Return the [X, Y] coordinate for the center point of the cell that contains the specified text.  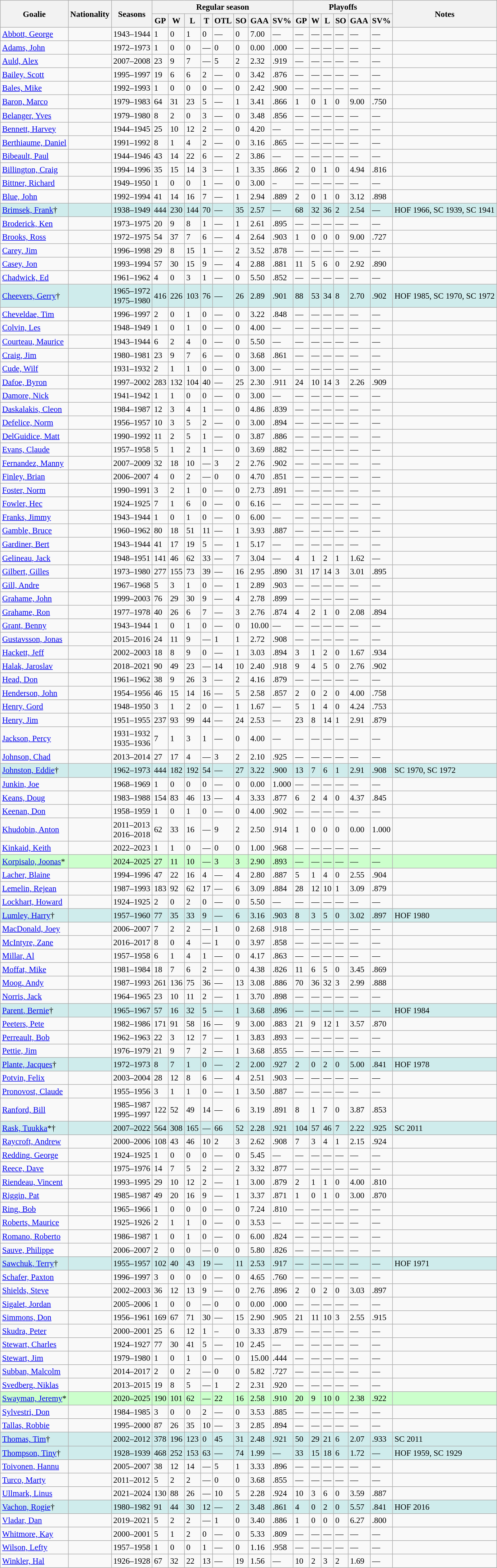
Bailey, Scott [35, 75]
Keenan, Don [35, 811]
Notes [444, 14]
3.12 [359, 196]
2.73 [260, 490]
1944–1945 [132, 129]
1980–1981 [132, 355]
.857 [282, 693]
Thompson, Tiny† [35, 1453]
Gelineau, Jack [35, 558]
Colvin, Les [35, 328]
Winkler, Hal [35, 1561]
103 [192, 296]
.881 [282, 264]
2.10 [260, 757]
3.35 [260, 169]
1931–19321935–1936 [132, 738]
93 [176, 720]
1973–1975 [132, 223]
Grahame, John [35, 598]
Sylvestri, Don [35, 1412]
HOF 1966, SC 1939, SC 1941 [444, 210]
.856 [282, 115]
Broderick, Ken [35, 223]
2024–2025 [132, 861]
Goalie [35, 14]
2.15 [359, 1142]
Shields, Steve [35, 1291]
2.07 [359, 1439]
.851 [282, 477]
.871 [282, 1196]
153 [192, 1453]
Craig, Jim [35, 355]
Korpisalo, Joonas* [35, 861]
.858 [282, 943]
2.31 [260, 1385]
47 [160, 875]
Lumley, Harry† [35, 916]
.865 [282, 142]
.914 [282, 830]
Redding, George [35, 1155]
Ring, Bob [35, 1209]
5.17 [260, 544]
Tallas, Robbie [35, 1426]
1931–1932 [132, 368]
2.38 [359, 1399]
1967–1968 [132, 585]
.968 [282, 848]
2.64 [260, 237]
.904 [382, 875]
Gustavsson, Jonas [35, 639]
Jackson, Percy [35, 738]
5.33 [260, 1534]
101 [176, 1399]
1983–1988 [132, 798]
1941–1942 [132, 396]
Swayman, Jeremy* [35, 1399]
3.69 [260, 450]
7.24 [260, 1209]
2.50 [260, 830]
4.70 [260, 477]
283 [160, 382]
45 [223, 1439]
2.32 [260, 61]
5.80 [260, 1250]
2011–2012 [132, 1480]
1979–1983 [132, 102]
99 [192, 720]
1968–1969 [132, 784]
1975–1976 [132, 1169]
2.26 [359, 382]
Henderson, John [35, 693]
.915 [382, 1318]
2.95 [260, 571]
1993–1995 [132, 1182]
3.41 [260, 102]
Franks, Jimmy [35, 517]
3.59 [359, 1493]
39 [207, 571]
73 [192, 571]
Grant, Benny [35, 626]
Baron, Marco [35, 102]
1965–1966 [132, 1209]
1976–1979 [132, 1051]
.888 [382, 983]
416 [160, 296]
Roberts, Maurice [35, 1223]
2.40 [260, 666]
1.62 [359, 558]
.845 [382, 798]
2005–2006 [132, 1304]
Moog, Andy [35, 983]
2.45 [260, 1345]
Vachon, Rogie† [35, 1507]
53 [315, 296]
564 [160, 1128]
1944–1946 [132, 156]
2002–2012 [132, 1439]
155 [176, 571]
1948–1949 [132, 328]
.901 [282, 296]
1.00 [260, 848]
Subban, Malcolm [35, 1372]
Dafoe, Byron [35, 382]
Blue, John [35, 196]
108 [160, 1142]
1993–1994 [132, 264]
Whitmore, Kay [35, 1534]
2022–2023 [132, 848]
2.61 [260, 223]
1977–1978 [132, 612]
SC 1970, SC 1972 [444, 771]
123 [192, 1439]
3.32 [260, 1169]
75 [192, 983]
.889 [282, 196]
Riendeau, Vincent [35, 1182]
Raycroft, Andrew [35, 1142]
Carey, Jim [35, 251]
Cheveldae, Tim [35, 314]
.816 [382, 169]
Parent, Bernie† [35, 1010]
74 [241, 1453]
3.93 [260, 531]
1949–1950 [132, 183]
4.38 [260, 970]
1926–1928 [132, 1561]
37 [176, 237]
Brimsek, Frank† [35, 210]
HOF 1980 [444, 916]
.853 [382, 1110]
2.54 [359, 210]
3.70 [260, 997]
468 [160, 1453]
64 [160, 102]
50 [301, 1439]
Gilbert, Gilles [35, 571]
237 [160, 720]
Junkin, Joe [35, 784]
58 [192, 1024]
Belanger, Yves [35, 115]
.958 [282, 1547]
Grahame, Ron [35, 612]
1925–1926 [132, 1223]
1957–1960 [132, 916]
3.02 [359, 916]
Chadwick, Ed [35, 278]
.824 [282, 1236]
3.97 [260, 943]
Evans, Claude [35, 450]
1965–1967 [132, 1010]
2.08 [359, 612]
1995–1997 [132, 75]
1962–1973 [132, 771]
3.45 [359, 970]
171 [160, 1024]
.863 [282, 956]
1985–1987 [132, 1196]
2016–2017 [132, 943]
Fernandez, Manny [35, 463]
130 [160, 1493]
.444 [282, 1358]
3.04 [260, 558]
.905 [282, 1318]
.750 [382, 102]
1992–1993 [132, 88]
HOF 1985, SC 1970, SC 1972 [444, 296]
378 [160, 1439]
2007–2022 [132, 1128]
HOF 1984 [444, 1010]
Skudra, Peter [35, 1331]
3.57 [359, 1024]
Regular season [223, 7]
1962–1963 [132, 1037]
165 [192, 1128]
.852 [282, 278]
2.42 [260, 88]
4.16 [260, 680]
4.24 [359, 707]
.933 [382, 1439]
HOF 1978 [444, 1064]
Simmons, Don [35, 1318]
.883 [282, 1024]
10.00 [260, 626]
.753 [382, 707]
196 [176, 1439]
Bennett, Harvey [35, 129]
1992–1994 [132, 196]
Brooks, Ross [35, 237]
Gardiner, Bert [35, 544]
Seasons [132, 14]
34 [327, 296]
2.78 [260, 598]
1955–1956 [132, 1091]
169 [160, 1318]
1956–1961 [132, 1318]
183 [160, 888]
154 [160, 798]
Fowler, Hec [35, 504]
4.17 [260, 956]
2021–2024 [132, 1493]
2007–2008 [132, 61]
Cheevers, Gerry† [35, 296]
Schafer, Paxton [35, 1277]
Halak, Jaroslav [35, 666]
McIntyre, Zane [35, 943]
.919 [282, 61]
1.99 [260, 1453]
Pronovost, Claude [35, 1091]
Johnson, Chad [35, 757]
1.72 [359, 1453]
5.57 [359, 1507]
308 [176, 1128]
Wilson, Lefty [35, 1547]
Sauve, Philippe [35, 1250]
Stewart, Jim [35, 1358]
4.94 [359, 169]
5.00 [359, 1064]
OTL [223, 21]
71 [192, 1318]
1972–1975 [132, 237]
Perreault, Bob [35, 1037]
Defelice, Norm [35, 423]
Romano, Roberto [35, 1236]
.899 [282, 598]
68 [301, 210]
1984–1987 [132, 409]
.876 [282, 75]
Lemelin, Rejean [35, 888]
.800 [382, 1521]
2.30 [260, 382]
2.70 [359, 296]
1958–1959 [132, 811]
3.40 [260, 1521]
.809 [282, 1534]
MacDonald, Joey [35, 929]
.878 [282, 251]
2.99 [359, 983]
Peeters, Pete [35, 1024]
226 [176, 296]
.760 [282, 1277]
190 [160, 1399]
.917 [282, 1263]
1.16 [260, 1547]
2.57 [260, 210]
182 [176, 771]
1.69 [359, 1561]
1938–1949 [132, 210]
.909 [382, 382]
Plante, Jacques† [35, 1064]
Gill, Andre [35, 585]
2.88 [260, 264]
122 [160, 1110]
Moffat, Mike [35, 970]
5.82 [260, 1372]
1980–1982 [132, 1507]
136 [176, 983]
2005–2007 [132, 1466]
Riggin, Pat [35, 1196]
2007–2009 [132, 463]
2018–2021 [132, 666]
Abbott, George [35, 34]
2.68 [260, 929]
.920 [282, 1385]
.848 [282, 314]
Nationality [90, 14]
2013–2014 [132, 757]
Damore, Nick [35, 396]
Daskalakis, Cleon [35, 409]
Bibeault, Paul [35, 156]
1965–19721975–1980 [132, 296]
2015–2016 [132, 639]
HOF 1959, SC 1929 [444, 1453]
15.00 [260, 1358]
144 [192, 210]
252 [176, 1453]
.758 [382, 693]
Keans, Doug [35, 798]
2.48 [260, 1439]
Courteau, Maurice [35, 341]
2013–2015 [132, 1385]
Hackett, Jeff [35, 653]
Norris, Jack [35, 997]
Playoffs [343, 7]
2.85 [260, 1426]
2.51 [260, 1078]
Bales, Mike [35, 88]
3.86 [260, 156]
Berthiaume, Daniel [35, 142]
2.92 [359, 264]
T [207, 21]
Cude, Wilf [35, 368]
5.45 [260, 1155]
1956–1957 [132, 423]
Sawchuk, Terry† [35, 1263]
Bittner, Richard [35, 183]
7.00 [260, 34]
Pettie, Jim [35, 1051]
66 [223, 1128]
2.94 [260, 196]
1996–1998 [132, 251]
2.80 [260, 875]
.934 [382, 653]
2.72 [260, 639]
Lockhart, Howard [35, 902]
2011–20132016–2018 [132, 830]
1990–1992 [132, 436]
.885 [282, 1412]
92 [176, 888]
3.42 [260, 75]
2020–2025 [132, 1399]
3.37 [260, 1196]
2000–2006 [132, 1142]
1973–1980 [132, 571]
6.27 [359, 1521]
1954–1956 [132, 693]
.910 [282, 1399]
Lacher, Blaine [35, 875]
3.83 [260, 1037]
90 [160, 666]
.874 [282, 612]
.922 [382, 1399]
1964–1965 [132, 997]
261 [160, 983]
2.00 [260, 1064]
4.20 [260, 129]
Auld, Alex [35, 61]
1924–1927 [132, 1345]
Ullmark, Linus [35, 1493]
1985–19871995–1997 [132, 1110]
Stewart, Charles [35, 1345]
4.65 [260, 1277]
Khudobin, Anton [35, 830]
3.01 [359, 571]
4.86 [260, 409]
1960–1962 [132, 531]
Thomas, Tim† [35, 1439]
83 [176, 798]
1928–1939 [132, 1453]
87 [160, 1426]
1997–2002 [132, 382]
141 [160, 558]
.882 [282, 450]
2014–2017 [132, 1372]
Head, Don [35, 680]
Vladar, Dan [35, 1521]
Kinkaid, Keith [35, 848]
132 [176, 382]
1.56 [260, 1561]
Svedberg, Niklas [35, 1385]
1990–1991 [132, 490]
Henry, Jim [35, 720]
63 [207, 1453]
Johnston, Eddie† [35, 771]
1986–1987 [132, 1236]
Foster, Norm [35, 490]
.927 [282, 1064]
3.08 [260, 983]
.839 [282, 409]
Millar, Al [35, 956]
Adams, John [35, 48]
Potvin, Felix [35, 1078]
2003–2004 [132, 1078]
1984–1985 [132, 1412]
277 [160, 571]
Toivonen, Hannu [35, 1466]
1948–1950 [132, 707]
51 [192, 531]
102 [160, 1263]
Sigalet, Jordan [35, 1304]
4.37 [359, 798]
.869 [382, 970]
.911 [282, 382]
230 [176, 210]
Gamble, Bruce [35, 531]
1999–2003 [132, 598]
Reece, Dave [35, 1169]
3.50 [260, 1091]
1981–1984 [132, 970]
1948–1951 [132, 558]
1955–1957 [132, 1263]
Casey, Jon [35, 264]
80 [160, 531]
.884 [282, 888]
Finley, Brian [35, 477]
1982–1986 [132, 1024]
Ranford, Bill [35, 1110]
2.62 [260, 1142]
3.52 [260, 251]
Rask, Tuukka*† [35, 1128]
HOF 1971 [444, 1263]
DelGuidice, Matt [35, 436]
1995–2000 [132, 1426]
192 [192, 771]
Billington, Craig [35, 169]
2019–2021 [132, 1521]
6.16 [260, 504]
Henry, Gord [35, 707]
Turco, Marty [35, 1480]
1991–1992 [132, 142]
1951–1955 [132, 720]
2.22 [359, 1128]
HOF 2016 [444, 1507]
3.19 [260, 1110]
